Search for the cell housing the specified text and yield its (X, Y) center coordinate. 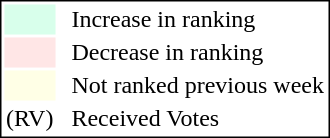
Not ranked previous week (198, 85)
Decrease in ranking (198, 53)
Received Votes (198, 119)
Increase in ranking (198, 19)
(RV) (29, 119)
